Capture the cell that displays the provided text and extract its (x, y) central coordinate. 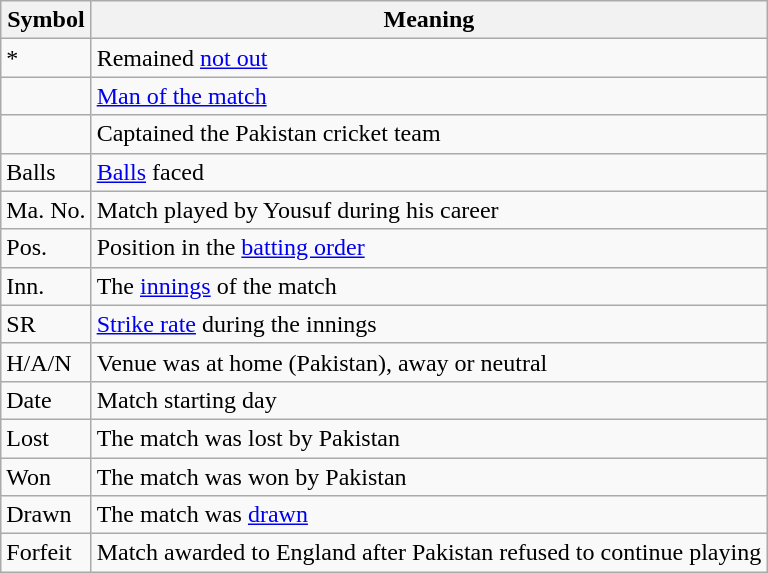
The match was lost by Pakistan (429, 438)
SR (46, 324)
The match was drawn (429, 515)
H/A/N (46, 362)
Captained the Pakistan cricket team (429, 134)
Strike rate during the innings (429, 324)
Pos. (46, 248)
Forfeit (46, 553)
Match played by Yousuf during his career (429, 210)
Man of the match (429, 96)
Date (46, 400)
Won (46, 477)
Balls faced (429, 172)
Lost (46, 438)
The innings of the match (429, 286)
Venue was at home (Pakistan), away or neutral (429, 362)
Match starting day (429, 400)
Balls (46, 172)
Symbol (46, 20)
Position in the batting order (429, 248)
Inn. (46, 286)
Meaning (429, 20)
Remained not out (429, 58)
* (46, 58)
The match was won by Pakistan (429, 477)
Ma. No. (46, 210)
Match awarded to England after Pakistan refused to continue playing (429, 553)
Drawn (46, 515)
